Pinpoint the cell where the given text exists, returning its [X, Y] midpoint coordinate. 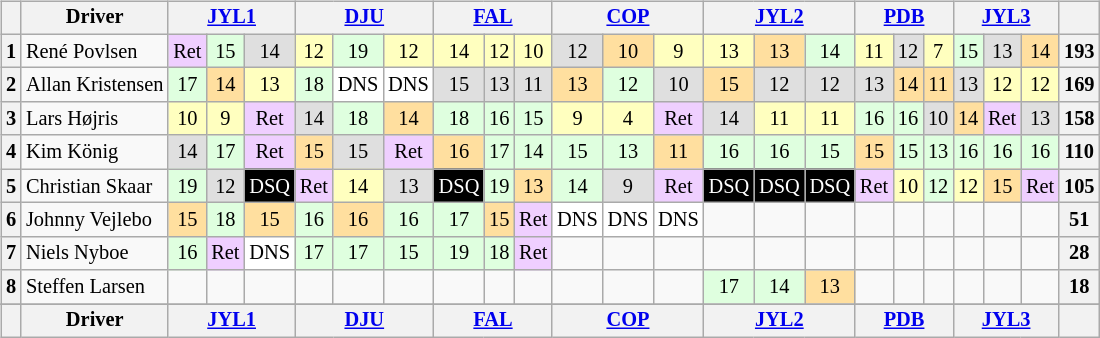
Lars Højris [94, 119]
51 [1079, 220]
158 [1079, 119]
Kim König [94, 152]
105 [1079, 186]
6 [11, 220]
110 [1079, 152]
3 [11, 119]
193 [1079, 51]
Niels Nyboe [94, 253]
8 [11, 287]
28 [1079, 253]
5 [11, 186]
Christian Skaar [94, 186]
René Povlsen [94, 51]
169 [1079, 85]
1 [11, 51]
Steffen Larsen [94, 287]
Johnny Vejlebo [94, 220]
2 [11, 85]
Allan Kristensen [94, 85]
